Search for the cell housing the specified text and yield its (x, y) center coordinate. 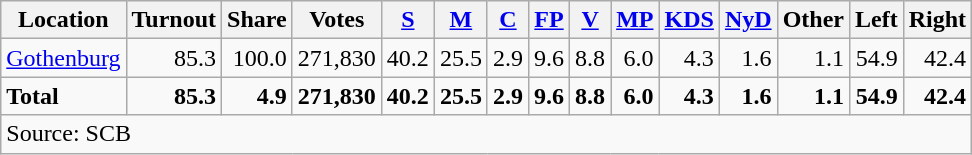
Left (876, 20)
100.0 (258, 58)
MP (635, 20)
V (590, 20)
Source: SCB (486, 134)
NyD (748, 20)
KDS (689, 20)
Location (64, 20)
C (508, 20)
4.9 (258, 96)
Share (258, 20)
S (408, 20)
M (460, 20)
Votes (336, 20)
Turnout (174, 20)
FP (548, 20)
Right (937, 20)
Gothenburg (64, 58)
Total (64, 96)
Other (813, 20)
